Detect which cell encompasses the target text, then output its (x, y) center coordinate. 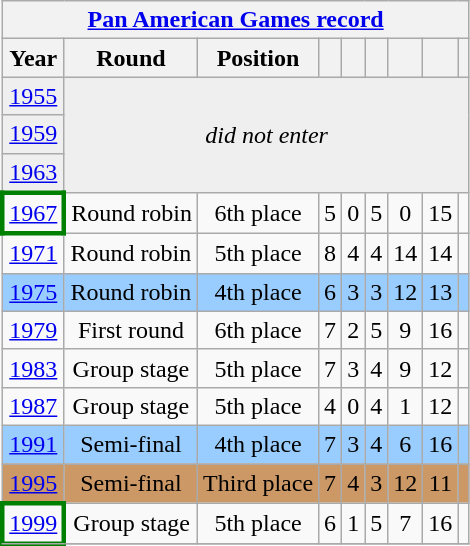
1995 (33, 484)
Year (33, 58)
Pan American Games record (236, 20)
1999 (33, 524)
1967 (33, 214)
13 (440, 292)
1959 (33, 134)
Third place (258, 484)
1979 (33, 330)
First round (130, 330)
15 (440, 214)
1983 (33, 368)
2 (354, 330)
8 (330, 254)
did not enter (266, 135)
1963 (33, 173)
1955 (33, 96)
Round (130, 58)
1991 (33, 444)
11 (440, 484)
1987 (33, 406)
Position (258, 58)
1971 (33, 254)
1975 (33, 292)
